Return [x, y] of the center of cell containing provided text 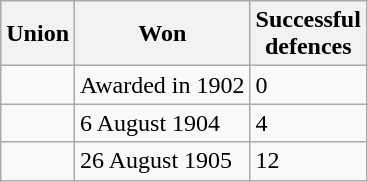
Won [163, 34]
Union [38, 34]
Successfuldefences [308, 34]
12 [308, 161]
Awarded in 1902 [163, 85]
0 [308, 85]
26 August 1905 [163, 161]
4 [308, 123]
6 August 1904 [163, 123]
